Capture the cell that displays the provided text and extract its (x, y) central coordinate. 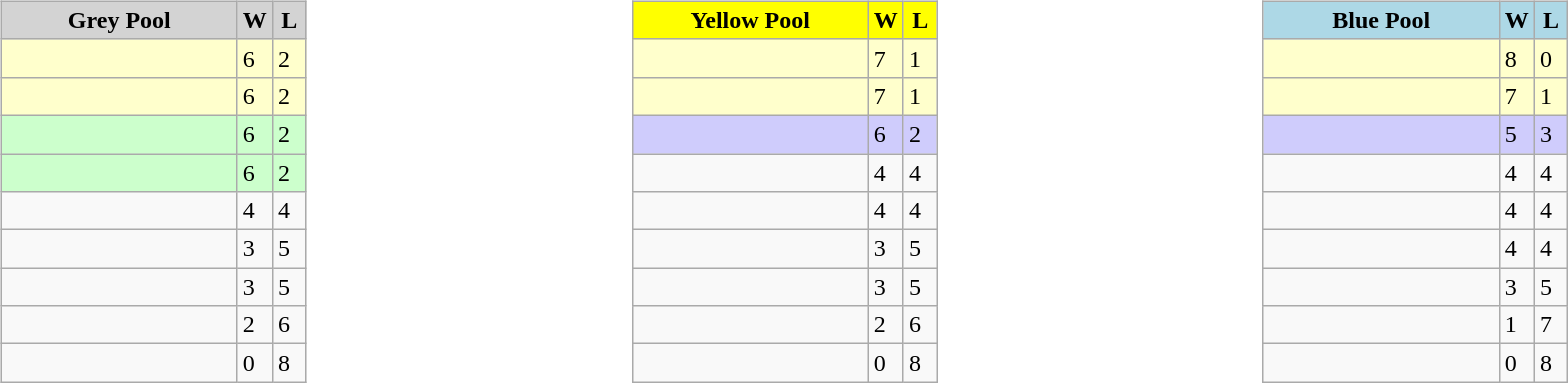
Yellow Pool (750, 20)
Grey Pool (119, 20)
Blue Pool (1381, 20)
